Search for the cell housing the specified text and yield its (X, Y) center coordinate. 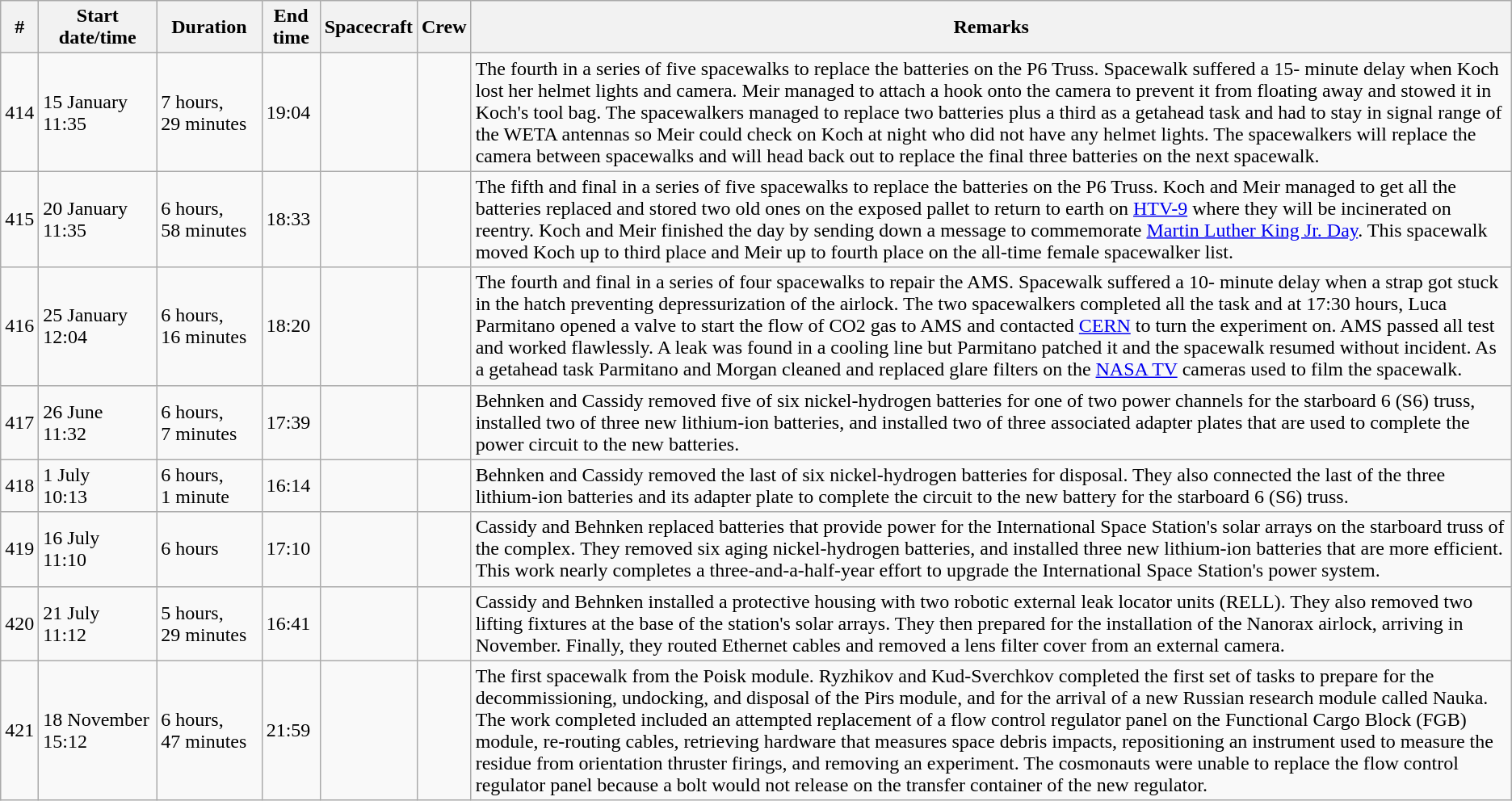
Duration (209, 27)
5 hours, 29 minutes (209, 623)
16 July11:10 (98, 549)
416 (19, 326)
417 (19, 422)
421 (19, 730)
15 January11:35 (98, 112)
16:41 (291, 623)
418 (19, 486)
6 hours, 1 minute (209, 486)
Start date/time (98, 27)
21 July11:12 (98, 623)
419 (19, 549)
414 (19, 112)
19:04 (291, 112)
Crew (444, 27)
420 (19, 623)
6 hours, 47 minutes (209, 730)
20 January11:35 (98, 220)
26 June11:32 (98, 422)
18:20 (291, 326)
21:59 (291, 730)
1 July10:13 (98, 486)
18 November15:12 (98, 730)
415 (19, 220)
6 hours, 58 minutes (209, 220)
6 hours, 7 minutes (209, 422)
# (19, 27)
Remarks (991, 27)
7 hours, 29 minutes (209, 112)
18:33 (291, 220)
6 hours, 16 minutes (209, 326)
17:10 (291, 549)
End time (291, 27)
Spacecraft (368, 27)
17:39 (291, 422)
16:14 (291, 486)
25 January12:04 (98, 326)
6 hours (209, 549)
